For the text-containing cell, return its midpoint in [x, y] coordinate format. 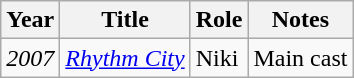
Niki [219, 58]
Title [125, 20]
Year [30, 20]
2007 [30, 58]
Rhythm City [125, 58]
Role [219, 20]
Notes [300, 20]
Main cast [300, 58]
